Return the [X, Y] coordinate for the center point of the cell that contains the specified text.  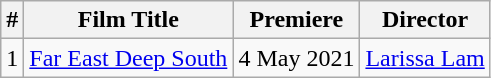
1 [12, 58]
Director [425, 20]
Larissa Lam [425, 58]
4 May 2021 [296, 58]
Premiere [296, 20]
# [12, 20]
Far East Deep South [128, 58]
Film Title [128, 20]
